Provide the [X, Y] coordinate of the cell's center where the given text is located.  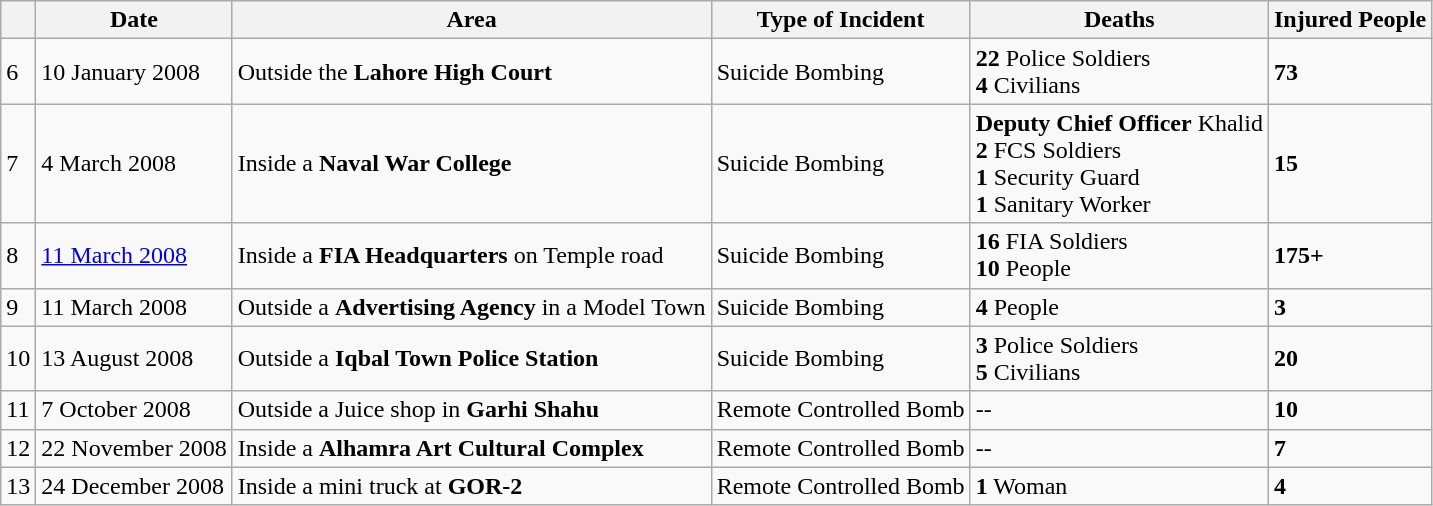
3 [1350, 307]
4 People [1119, 307]
Inside a FIA Headquarters on Temple road [472, 256]
4 [1350, 486]
Inside a Naval War College [472, 164]
Date [134, 20]
1 Woman [1119, 486]
7 October 2008 [134, 410]
15 [1350, 164]
16 FIA Soldiers 10 People [1119, 256]
22 November 2008 [134, 448]
Type of Incident [840, 20]
Deaths [1119, 20]
6 [18, 72]
Outside a Iqbal Town Police Station [472, 358]
11 [18, 410]
Outside a Advertising Agency in a Model Town [472, 307]
4 March 2008 [134, 164]
73 [1350, 72]
10 January 2008 [134, 72]
8 [18, 256]
3 Police Soldiers 5 Civilians [1119, 358]
Deputy Chief Officer Khalid 2 FCS Soldiers 1 Security Guard 1 Sanitary Worker [1119, 164]
Outside the Lahore High Court [472, 72]
20 [1350, 358]
175+ [1350, 256]
Inside a Alhamra Art Cultural Complex [472, 448]
22 Police Soldiers 4 Civilians [1119, 72]
Injured People [1350, 20]
12 [18, 448]
Outside a Juice shop in Garhi Shahu [472, 410]
9 [18, 307]
Inside a mini truck at GOR-2 [472, 486]
24 December 2008 [134, 486]
13 August 2008 [134, 358]
Area [472, 20]
13 [18, 486]
